Output the (x, y) coordinate of the center of the cell containing the given text.  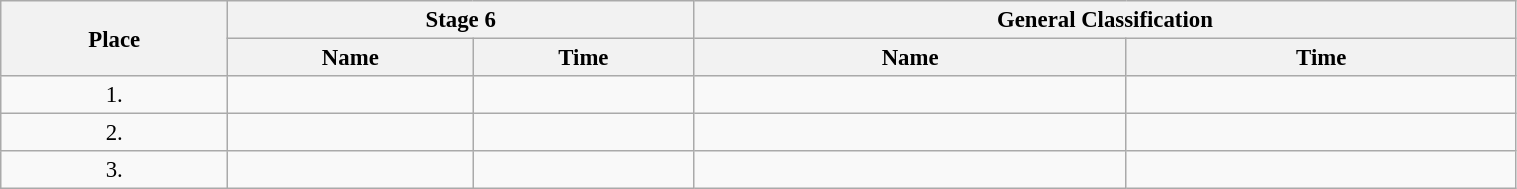
3. (114, 170)
General Classification (1105, 20)
Place (114, 38)
1. (114, 95)
2. (114, 133)
Stage 6 (461, 20)
